Extract the (X, Y) coordinate from the center of the cell holding the provided text.  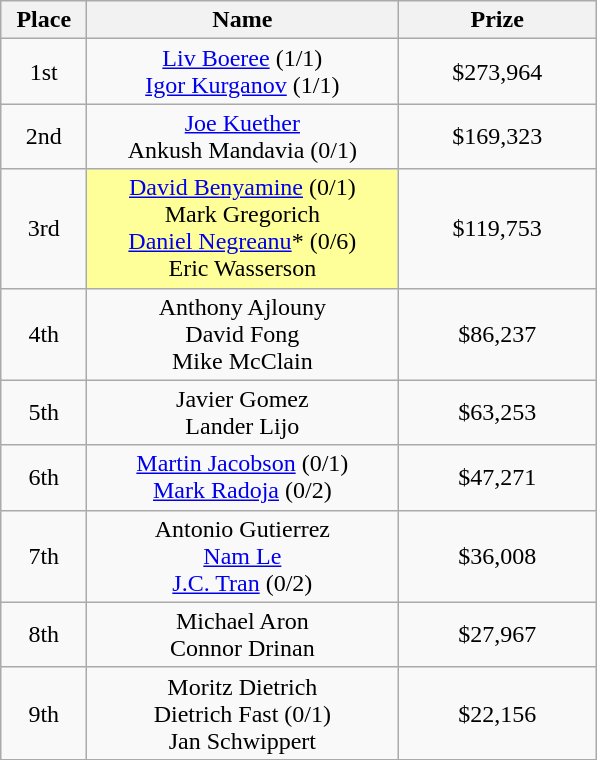
$47,271 (498, 478)
$119,753 (498, 228)
3rd (44, 228)
$27,967 (498, 634)
Martin Jacobson (0/1)Mark Radoja (0/2) (242, 478)
Prize (498, 20)
1st (44, 72)
6th (44, 478)
$169,323 (498, 136)
9th (44, 713)
Javier GomezLander Lijo (242, 412)
Moritz DietrichDietrich Fast (0/1)Jan Schwippert (242, 713)
Place (44, 20)
Michael AronConnor Drinan (242, 634)
$86,237 (498, 334)
$63,253 (498, 412)
Anthony AjlounyDavid FongMike McClain (242, 334)
8th (44, 634)
Liv Boeree (1/1)Igor Kurganov (1/1) (242, 72)
Name (242, 20)
$36,008 (498, 556)
Joe KuetherAnkush Mandavia (0/1) (242, 136)
7th (44, 556)
2nd (44, 136)
4th (44, 334)
$273,964 (498, 72)
5th (44, 412)
David Benyamine (0/1)Mark GregorichDaniel Negreanu* (0/6)Eric Wasserson (242, 228)
Antonio GutierrezNam LeJ.C. Tran (0/2) (242, 556)
$22,156 (498, 713)
